Scan for the cell matching the given text and deliver its (x, y) coordinate at center. 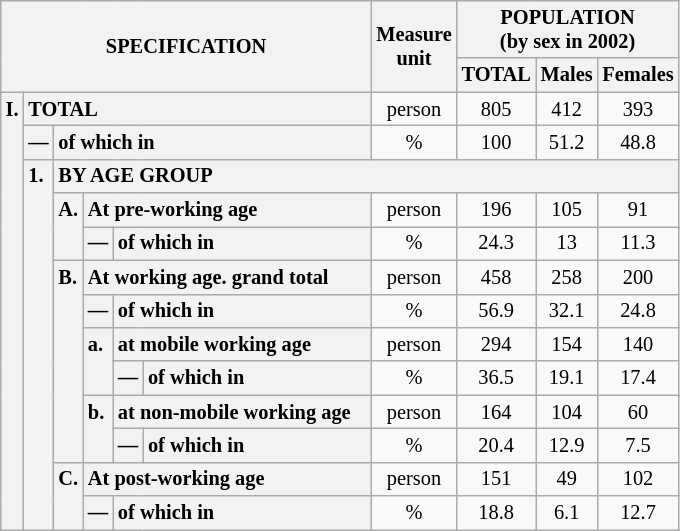
104 (567, 412)
At post-working age (227, 479)
18.8 (496, 513)
12.7 (638, 513)
258 (567, 277)
805 (496, 109)
1. (38, 344)
164 (496, 412)
b. (98, 428)
32.1 (567, 311)
20.4 (496, 445)
105 (567, 210)
91 (638, 210)
60 (638, 412)
56.9 (496, 311)
C. (68, 496)
48.8 (638, 142)
B. (68, 361)
140 (638, 344)
At pre-working age (227, 210)
151 (496, 479)
19.1 (567, 378)
36.5 (496, 378)
Measure unit (414, 46)
at non-mobile working age (242, 412)
196 (496, 210)
6.1 (567, 513)
458 (496, 277)
17.4 (638, 378)
51.2 (567, 142)
A. (68, 226)
13 (567, 243)
11.3 (638, 243)
200 (638, 277)
154 (567, 344)
At working age. grand total (227, 277)
24.3 (496, 243)
I. (12, 311)
Females (638, 75)
a. (98, 360)
100 (496, 142)
7.5 (638, 445)
412 (567, 109)
POPULATION (by sex in 2002) (568, 29)
at mobile working age (242, 344)
294 (496, 344)
49 (567, 479)
BY AGE GROUP (366, 176)
12.9 (567, 445)
24.8 (638, 311)
SPECIFICATION (186, 46)
Males (567, 75)
393 (638, 109)
102 (638, 479)
